From the cell containing the given text, extract its center point as (x, y) coordinate. 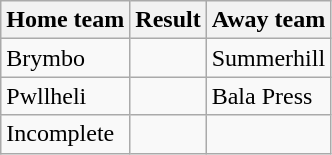
Pwllheli (66, 96)
Bala Press (268, 96)
Away team (268, 20)
Brymbo (66, 58)
Incomplete (66, 134)
Summerhill (268, 58)
Result (168, 20)
Home team (66, 20)
